Capture the cell that displays the provided text and extract its [x, y] central coordinate. 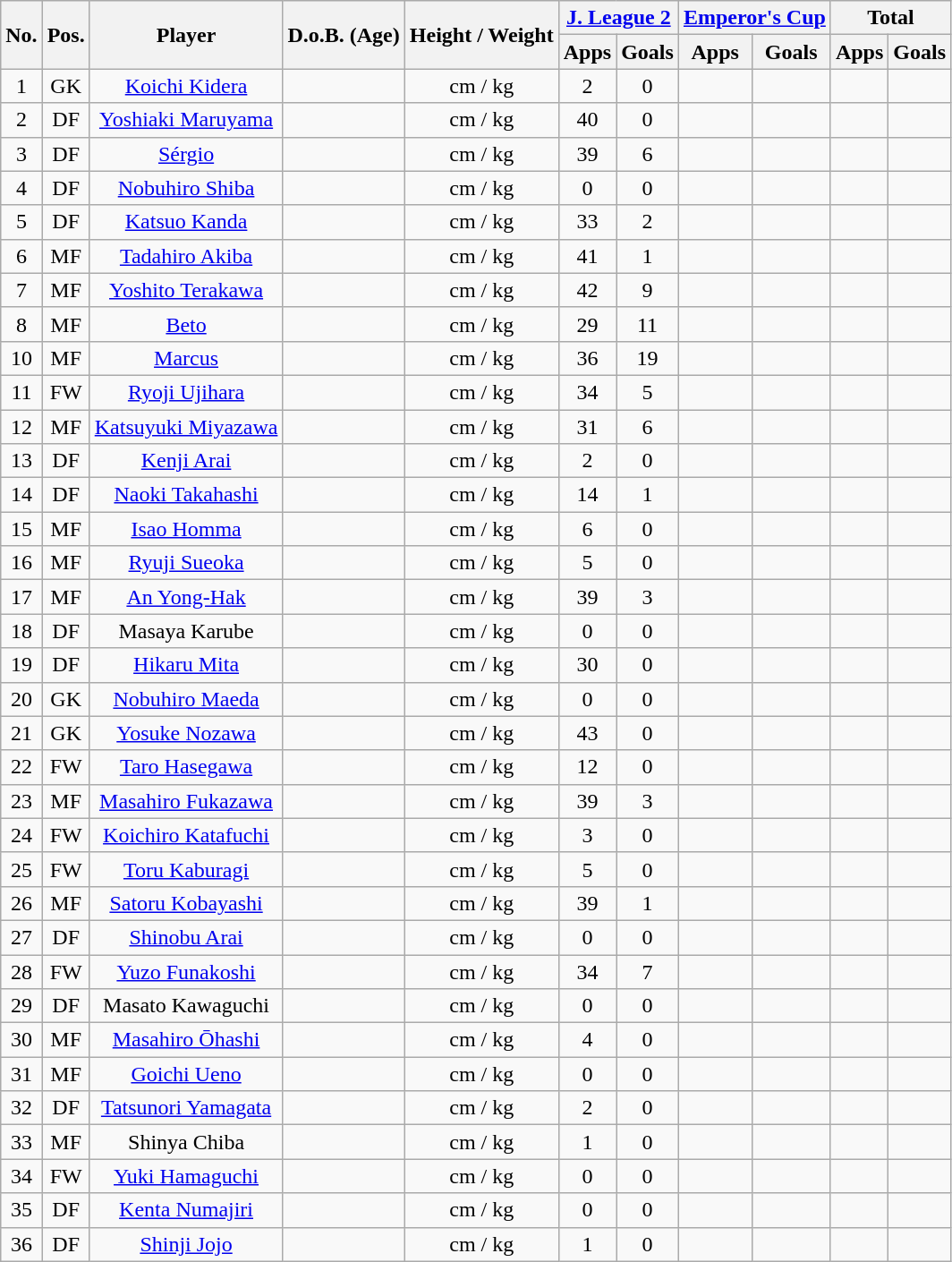
25 [21, 869]
Yosuke Nozawa [186, 733]
Isao Homma [186, 529]
16 [21, 563]
15 [21, 529]
23 [21, 801]
Shinobu Arai [186, 937]
26 [21, 903]
Masaya Karube [186, 631]
Yoshiaki Maruyama [186, 120]
Tatsunori Yamagata [186, 1108]
Pos. [66, 35]
Masahiro Fukazawa [186, 801]
Player [186, 35]
22 [21, 767]
Emperor's Cup [754, 18]
40 [587, 120]
24 [21, 835]
Nobuhiro Shiba [186, 188]
No. [21, 35]
Tadahiro Akiba [186, 256]
Goichi Ueno [186, 1074]
18 [21, 631]
Masahiro Ōhashi [186, 1040]
Nobuhiro Maeda [186, 699]
Satoru Kobayashi [186, 903]
Naoki Takahashi [186, 495]
9 [648, 290]
Katsuyuki Miyazawa [186, 427]
Masato Kawaguchi [186, 1006]
D.o.B. (Age) [344, 35]
21 [21, 733]
13 [21, 461]
Yoshito Terakawa [186, 290]
Taro Hasegawa [186, 767]
Toru Kaburagi [186, 869]
Yuki Hamaguchi [186, 1176]
Marcus [186, 358]
17 [21, 597]
Ryuji Sueoka [186, 563]
Kenta Numajiri [186, 1210]
27 [21, 937]
Beto [186, 324]
Shinji Jojo [186, 1244]
8 [21, 324]
Yuzo Funakoshi [186, 971]
42 [587, 290]
35 [21, 1210]
28 [21, 971]
Shinya Chiba [186, 1142]
20 [21, 699]
Ryoji Ujihara [186, 392]
Total [890, 18]
32 [21, 1108]
An Yong-Hak [186, 597]
Kenji Arai [186, 461]
Sérgio [186, 154]
41 [587, 256]
Hikaru Mita [186, 665]
10 [21, 358]
Height / Weight [481, 35]
J. League 2 [618, 18]
Koichiro Katafuchi [186, 835]
Katsuo Kanda [186, 222]
Koichi Kidera [186, 86]
43 [587, 733]
